For the text-containing cell, return its midpoint in [x, y] coordinate format. 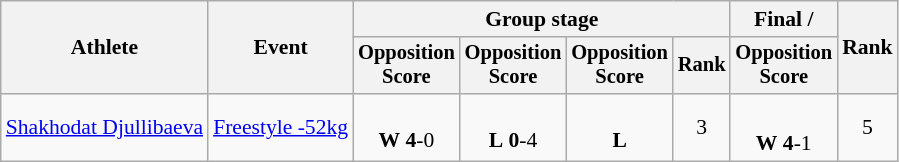
3 [702, 128]
W 4-1 [784, 128]
Shakhodat Djullibaeva [104, 128]
Freestyle -52kg [280, 128]
Event [280, 48]
Final / [784, 19]
Group stage [542, 19]
5 [868, 128]
L [620, 128]
W 4-0 [406, 128]
Athlete [104, 48]
L 0-4 [514, 128]
